From the cell containing the given text, extract its center point as [x, y] coordinate. 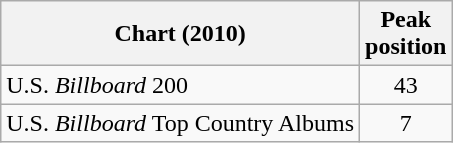
Chart (2010) [180, 34]
43 [406, 85]
7 [406, 123]
U.S. Billboard 200 [180, 85]
Peakposition [406, 34]
U.S. Billboard Top Country Albums [180, 123]
